Determine the (X, Y) coordinate at the center of the cell enclosing the given text.  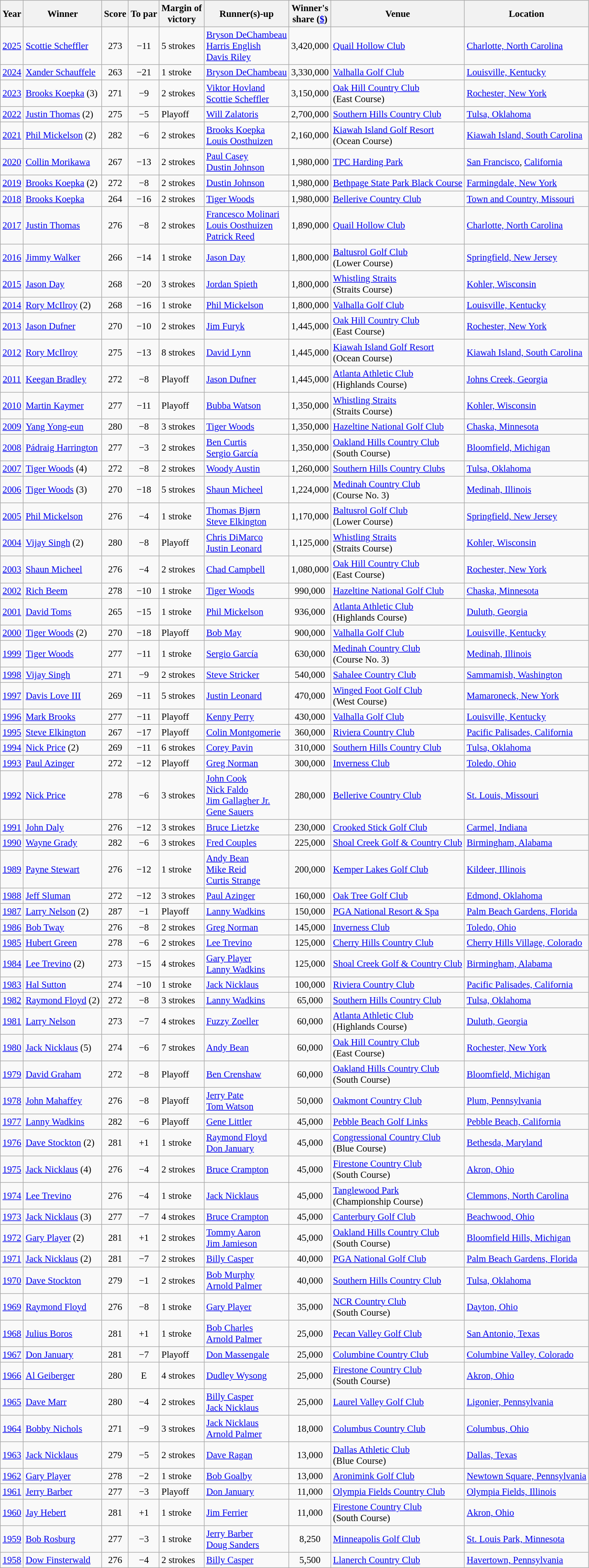
3,330,000 (310, 72)
Tiger Woods (3) (63, 490)
1964 (12, 1429)
San Francisco, California (526, 162)
1993 (12, 763)
265 (115, 612)
Bubba Watson (246, 406)
Fuzzy Zoeller (246, 1021)
Julius Boros (63, 1333)
Tommy Aaron Jim Jamieson (246, 1238)
Larry Nelson (2) (63, 912)
2002 (12, 591)
1966 (12, 1375)
Steve Elkington (63, 732)
Year (12, 14)
Oak Tree Golf Club (397, 896)
Dave Stockton (2) (63, 1143)
1979 (12, 1074)
Winner'sshare ($) (310, 14)
2001 (12, 612)
−17 (144, 732)
2016 (12, 258)
Bob Goalby (246, 1476)
2011 (12, 379)
Rory McIlroy (63, 352)
Gary Player (2) (63, 1238)
1972 (12, 1238)
2021 (12, 136)
1995 (12, 732)
Margin ofvictory (182, 14)
280,000 (310, 795)
Lee Trevino (2) (63, 964)
Llanerch Country Club (397, 1560)
900,000 (310, 633)
NCR Country Club(South Course) (397, 1307)
Chris DiMarco Justin Leonard (246, 543)
1,080,000 (310, 570)
2003 (12, 570)
Vijay Singh (63, 675)
2005 (12, 516)
310,000 (310, 748)
Jay Hebert (63, 1513)
1997 (12, 696)
1976 (12, 1143)
1982 (12, 1000)
Yang Yong-eun (63, 427)
Phil Mickelson (2) (63, 136)
145,000 (310, 927)
18,000 (310, 1429)
Dave Ragan (246, 1455)
Bob May (246, 633)
287 (115, 912)
1983 (12, 984)
Andy Bean (246, 1048)
8 strokes (182, 352)
Farmingdale, New York (526, 183)
Ben Curtis Sergio García (246, 448)
1,224,000 (310, 490)
Viktor Hovland Scottie Scheffler (246, 94)
Hubert Green (63, 942)
2004 (12, 543)
Don Massengale (246, 1354)
Jack Nicklaus (2) (63, 1259)
Dayton, Ohio (526, 1307)
Columbus, Ohio (526, 1429)
Tiger Woods (4) (63, 469)
PGA National Golf Club (397, 1259)
Justin Thomas (63, 225)
John Mahaffey (63, 1100)
Davis Love III (63, 696)
−2 (144, 1476)
Winner (63, 14)
John Cook Nick Faldo Jim Gallagher Jr. Gene Sauers (246, 795)
Dave Stockton (63, 1280)
Raymond Floyd (2) (63, 1000)
Canterbury Golf Club (397, 1217)
Congressional Country Club(Blue Course) (397, 1143)
1978 (12, 1100)
2012 (12, 352)
Chad Campbell (246, 570)
990,000 (310, 591)
Winged Foot Golf Club(West Course) (397, 696)
470,000 (310, 696)
2023 (12, 94)
263 (115, 72)
Venue (397, 14)
−21 (144, 72)
50,000 (310, 1100)
Scottie Scheffler (63, 46)
1968 (12, 1333)
1959 (12, 1539)
1994 (12, 748)
Bloomfield Hills, Michigan (526, 1238)
Paul Casey Dustin Johnson (246, 162)
Plum, Pennsylvania (526, 1100)
Raymond Floyd Don January (246, 1143)
Sammamish, Washington (526, 675)
Nick Price (63, 795)
430,000 (310, 717)
Jerry Barber Doug Sanders (246, 1539)
Wayne Grady (63, 843)
1999 (12, 654)
Pádraig Harrington (63, 448)
Ligonier, Pennsylvania (526, 1402)
2007 (12, 469)
−20 (144, 284)
Bethesda, Maryland (526, 1143)
Columbine Valley, Colorado (526, 1354)
2015 (12, 284)
Gary Player Lanny Wadkins (246, 964)
PGA National Resort & Spa (397, 912)
1,170,000 (310, 516)
Crooked Stick Golf Club (397, 828)
Ben Crenshaw (246, 1074)
St. Louis Park, Minnesota (526, 1539)
Bob Tway (63, 927)
1981 (12, 1021)
1986 (12, 927)
Southern Hills Country Clubs (397, 469)
Tiger Woods (2) (63, 633)
1989 (12, 870)
1,260,000 (310, 469)
John Daly (63, 828)
Brooks Koepka (63, 199)
100,000 (310, 984)
1971 (12, 1259)
Gene Littler (246, 1122)
Johns Creek, Georgia (526, 379)
Bethpage State Park Black Course (397, 183)
Olympia Fields, Illinois (526, 1492)
300,000 (310, 763)
Thomas Bjørn Steve Elkington (246, 516)
Jack Nicklaus Arnold Palmer (246, 1429)
8,250 (310, 1539)
Dallas, Texas (526, 1455)
Billy Casper Jack Nicklaus (246, 1402)
1960 (12, 1513)
150,000 (310, 912)
264 (115, 199)
225,000 (310, 843)
Hal Sutton (63, 984)
Payne Stewart (63, 870)
Pebble Beach Golf Links (397, 1122)
360,000 (310, 732)
Rich Beem (63, 591)
Woody Austin (246, 469)
Fred Couples (246, 843)
2,160,000 (310, 136)
To par (144, 14)
Martin Kaymer (63, 406)
Beachwood, Ohio (526, 1217)
6 strokes (182, 748)
1963 (12, 1455)
David Graham (63, 1074)
1975 (12, 1170)
Xander Schauffele (63, 72)
230,000 (310, 828)
Carmel, Indiana (526, 828)
Dudley Wysong (246, 1375)
Laurel Valley Golf Club (397, 1402)
2022 (12, 114)
Dave Marr (63, 1402)
Jack Nicklaus (3) (63, 1217)
Minneapolis Golf Club (397, 1539)
Mark Brooks (63, 717)
Brooks Koepka (3) (63, 94)
1967 (12, 1354)
1996 (12, 717)
1,890,000 (310, 225)
Pecan Valley Golf Club (397, 1333)
Town and Country, Missouri (526, 199)
1998 (12, 675)
1988 (12, 896)
630,000 (310, 654)
5,500 (310, 1560)
160,000 (310, 896)
1987 (12, 912)
Al Geiberger (63, 1375)
Dustin Johnson (246, 183)
Jerry Barber (63, 1492)
3,420,000 (310, 46)
200,000 (310, 870)
Newtown Square, Pennsylvania (526, 1476)
Aronimink Golf Club (397, 1476)
Jack Nicklaus (5) (63, 1048)
1974 (12, 1196)
1,125,000 (310, 543)
7 strokes (182, 1048)
E (144, 1375)
1961 (12, 1492)
Jimmy Walker (63, 258)
Collin Morikawa (63, 162)
Olympia Fields Country Club (397, 1492)
2014 (12, 305)
1970 (12, 1280)
Nick Price (2) (63, 748)
2018 (12, 199)
1965 (12, 1402)
936,000 (310, 612)
2,700,000 (310, 114)
−14 (144, 258)
St. Louis, Missouri (526, 795)
Kildeer, Illinois (526, 870)
Tanglewood Park(Championship Course) (397, 1196)
Kemper Lakes Golf Club (397, 870)
1985 (12, 942)
Vijay Singh (2) (63, 543)
2017 (12, 225)
Bob Charles Arnold Palmer (246, 1333)
Colin Montgomerie (246, 732)
1962 (12, 1476)
2000 (12, 633)
Justin Thomas (2) (63, 114)
1990 (12, 843)
Will Zalatoris (246, 114)
Francesco Molinari Louis Oosthuizen Patrick Reed (246, 225)
266 (115, 258)
Bob Rosburg (63, 1539)
65,000 (310, 1000)
Raymond Floyd (63, 1307)
Andy Bean Mike Reid Curtis Strange (246, 870)
Rory McIlroy (2) (63, 305)
3,150,000 (310, 94)
Jordan Spieth (246, 284)
Kenny Perry (246, 717)
2006 (12, 490)
2025 (12, 46)
2009 (12, 427)
Corey Pavin (246, 748)
1984 (12, 964)
Edmond, Oklahoma (526, 896)
Dow Finsterwald (63, 1560)
Sahalee Country Club (397, 675)
Jack Nicklaus (4) (63, 1170)
David Toms (63, 612)
Bobby Nichols (63, 1429)
Runner(s)-up (246, 14)
1958 (12, 1560)
Jim Furyk (246, 326)
Sergio García (246, 654)
Bob Murphy Arnold Palmer (246, 1280)
Bruce Lietzke (246, 828)
2019 (12, 183)
1973 (12, 1217)
Score (115, 14)
Justin Leonard (246, 696)
35,000 (310, 1307)
Jim Ferrier (246, 1513)
Larry Nelson (63, 1021)
Cherry Hills Country Club (397, 942)
Jeff Sluman (63, 896)
Havertown, Pennsylvania (526, 1560)
Cherry Hills Village, Colorado (526, 942)
Bryson DeChambeau (246, 72)
Location (526, 14)
2020 (12, 162)
1969 (12, 1307)
Jerry Pate Tom Watson (246, 1100)
1991 (12, 828)
540,000 (310, 675)
2008 (12, 448)
David Lynn (246, 352)
1992 (12, 795)
Brooks Koepka Louis Oosthuizen (246, 136)
Clemmons, North Carolina (526, 1196)
Mamaroneck, New York (526, 696)
TPC Harding Park (397, 162)
Oakmont Country Club (397, 1100)
2024 (12, 72)
Columbine Country Club (397, 1354)
Keegan Bradley (63, 379)
1977 (12, 1122)
Dallas Athletic Club(Blue Course) (397, 1455)
2013 (12, 326)
Bryson DeChambeau Harris English Davis Riley (246, 46)
1980 (12, 1048)
Pebble Beach, California (526, 1122)
San Antonio, Texas (526, 1333)
Columbus Country Club (397, 1429)
Brooks Koepka (2) (63, 183)
Steve Stricker (246, 675)
2010 (12, 406)
